Locate the cell with the specified text and output its [X, Y] center coordinate. 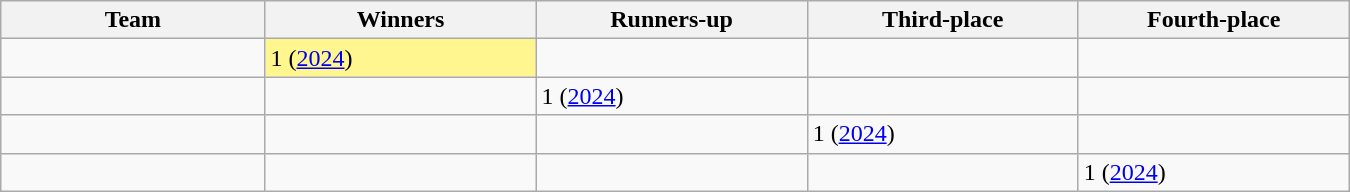
Third-place [942, 20]
Fourth-place [1214, 20]
Winners [400, 20]
Runners-up [672, 20]
Team [133, 20]
